Locate the cell with the specified text and output its (x, y) center coordinate. 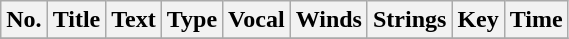
Vocal (257, 20)
Winds (328, 20)
Key (478, 20)
No. (24, 20)
Time (536, 20)
Type (192, 20)
Strings (409, 20)
Text (134, 20)
Title (76, 20)
